Determine the (X, Y) coordinate at the center of the cell enclosing the given text.  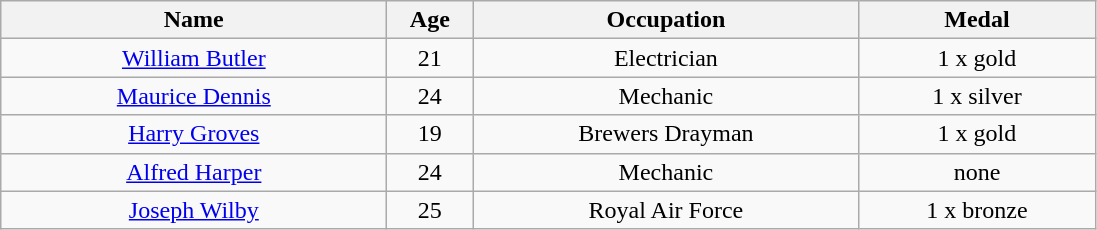
Name (194, 20)
Occupation (666, 20)
Royal Air Force (666, 210)
25 (430, 210)
1 x bronze (977, 210)
Electrician (666, 58)
William Butler (194, 58)
21 (430, 58)
Age (430, 20)
19 (430, 134)
Harry Groves (194, 134)
Alfred Harper (194, 172)
Maurice Dennis (194, 96)
Medal (977, 20)
1 x silver (977, 96)
Joseph Wilby (194, 210)
none (977, 172)
Brewers Drayman (666, 134)
